From the cell containing the given text, extract its center point as [X, Y] coordinate. 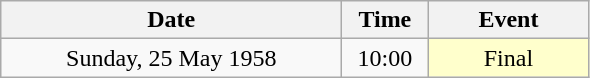
Date [172, 20]
Final [508, 58]
Time [385, 20]
Event [508, 20]
10:00 [385, 58]
Sunday, 25 May 1958 [172, 58]
